Output the (X, Y) coordinate of the center of the cell containing the given text.  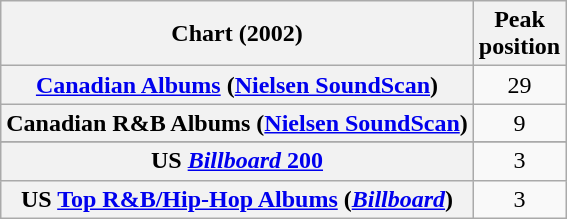
Canadian R&B Albums (Nielsen SoundScan) (238, 123)
Peak position (519, 34)
Canadian Albums (Nielsen SoundScan) (238, 85)
US Billboard 200 (238, 161)
9 (519, 123)
Chart (2002) (238, 34)
US Top R&B/Hip-Hop Albums (Billboard) (238, 199)
29 (519, 85)
